Output the (X, Y) coordinate of the center of the cell containing the given text.  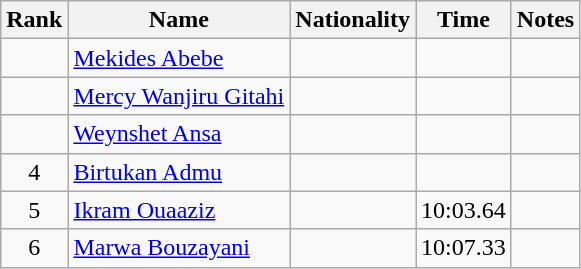
Nationality (353, 20)
10:07.33 (464, 248)
10:03.64 (464, 210)
Marwa Bouzayani (179, 248)
6 (34, 248)
Weynshet Ansa (179, 134)
Name (179, 20)
Notes (545, 20)
5 (34, 210)
Ikram Ouaaziz (179, 210)
4 (34, 172)
Birtukan Admu (179, 172)
Mercy Wanjiru Gitahi (179, 96)
Time (464, 20)
Mekides Abebe (179, 58)
Rank (34, 20)
